Find where the given text appears and provide that cell's center as (x, y) coordinate. 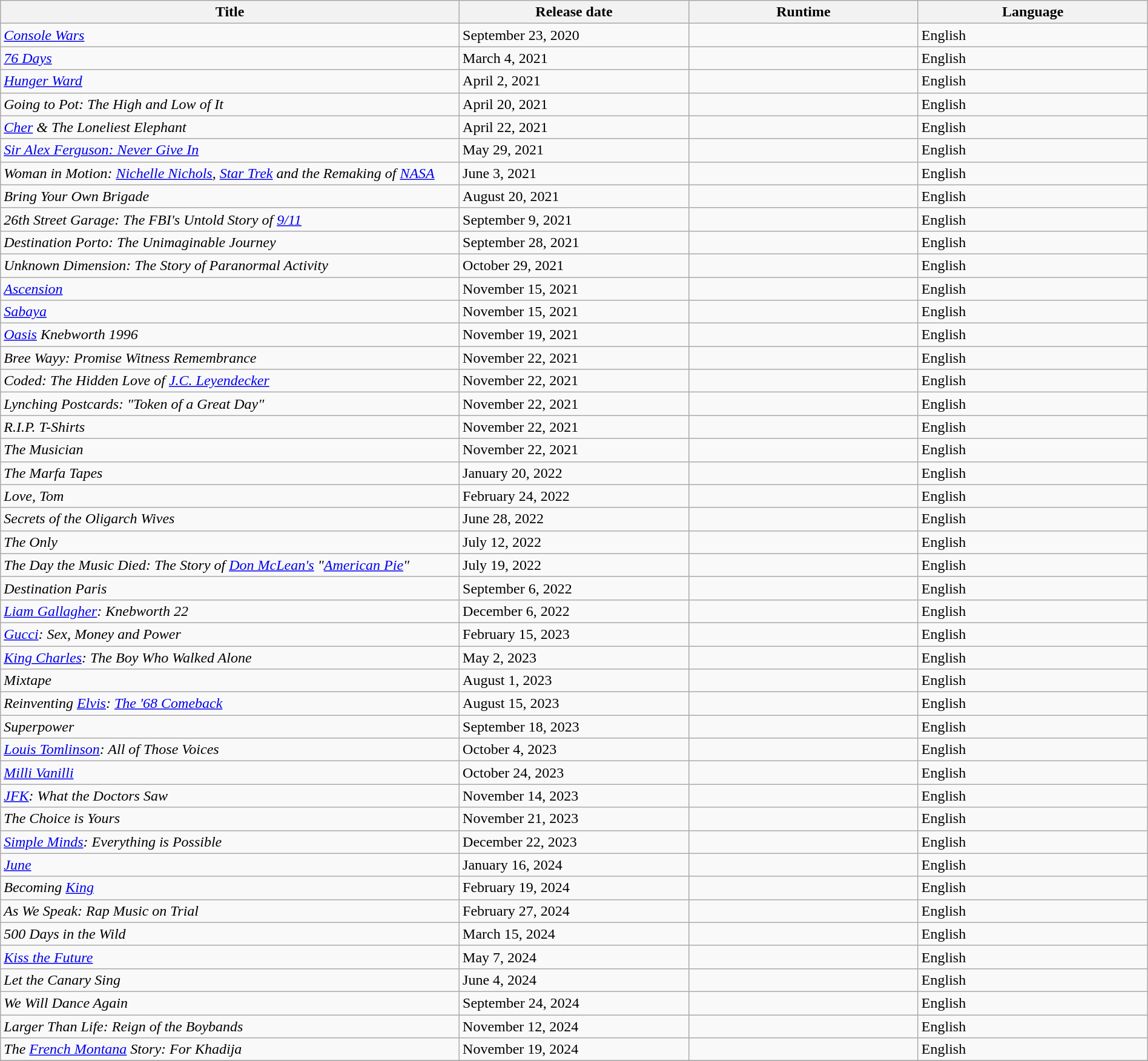
R.I.P. T-Shirts (230, 427)
Ascension (230, 289)
Title (230, 12)
October 29, 2021 (574, 265)
The French Montana Story: For Khadija (230, 1049)
We Will Dance Again (230, 1003)
Sabaya (230, 312)
September 23, 2020 (574, 35)
Superpower (230, 727)
Kiss the Future (230, 957)
June 28, 2022 (574, 519)
Console Wars (230, 35)
November 19, 2021 (574, 335)
February 19, 2024 (574, 888)
October 4, 2023 (574, 750)
November 12, 2024 (574, 1026)
November 21, 2023 (574, 819)
As We Speak: Rap Music on Trial (230, 911)
The Only (230, 542)
Mixtape (230, 681)
January 16, 2024 (574, 865)
September 18, 2023 (574, 727)
November 14, 2023 (574, 796)
Destination Paris (230, 588)
King Charles: The Boy Who Walked Alone (230, 657)
JFK: What the Doctors Saw (230, 796)
Oasis Knebworth 1996 (230, 335)
March 4, 2021 (574, 58)
Going to Pot: The High and Low of It (230, 104)
May 7, 2024 (574, 957)
August 1, 2023 (574, 681)
January 20, 2022 (574, 473)
Release date (574, 12)
Sir Alex Ferguson: Never Give In (230, 150)
Liam Gallagher: Knebworth 22 (230, 611)
August 20, 2021 (574, 196)
Let the Canary Sing (230, 980)
Becoming King (230, 888)
Hunger Ward (230, 81)
June 4, 2024 (574, 980)
August 15, 2023 (574, 704)
September 28, 2021 (574, 242)
Gucci: Sex, Money and Power (230, 634)
December 22, 2023 (574, 842)
July 19, 2022 (574, 565)
April 2, 2021 (574, 81)
April 20, 2021 (574, 104)
Cher & The Loneliest Elephant (230, 127)
February 24, 2022 (574, 496)
February 27, 2024 (574, 911)
Coded: The Hidden Love of J.C. Leyendecker (230, 381)
Runtime (803, 12)
Secrets of the Oligarch Wives (230, 519)
Lynching Postcards: "Token of a Great Day" (230, 404)
Language (1033, 12)
Destination Porto: The Unimaginable Journey (230, 242)
The Musician (230, 450)
September 6, 2022 (574, 588)
Unknown Dimension: The Story of Paranormal Activity (230, 265)
March 15, 2024 (574, 934)
December 6, 2022 (574, 611)
September 9, 2021 (574, 219)
May 2, 2023 (574, 657)
Simple Minds: Everything is Possible (230, 842)
June (230, 865)
The Marfa Tapes (230, 473)
The Day the Music Died: The Story of Don McLean's "American Pie" (230, 565)
Love, Tom (230, 496)
April 22, 2021 (574, 127)
February 15, 2023 (574, 634)
Bring Your Own Brigade (230, 196)
500 Days in the Wild (230, 934)
The Choice is Yours (230, 819)
Louis Tomlinson: All of Those Voices (230, 750)
Reinventing Elvis: The '68 Comeback (230, 704)
October 24, 2023 (574, 773)
Larger Than Life: Reign of the Boybands (230, 1026)
November 19, 2024 (574, 1049)
Bree Wayy: Promise Witness Remembrance (230, 358)
76 Days (230, 58)
July 12, 2022 (574, 542)
Milli Vanilli (230, 773)
Woman in Motion: Nichelle Nichols, Star Trek and the Remaking of NASA (230, 173)
September 24, 2024 (574, 1003)
May 29, 2021 (574, 150)
June 3, 2021 (574, 173)
26th Street Garage: The FBI's Untold Story of 9/11 (230, 219)
